Pinpoint the cell where the given text exists, returning its [X, Y] midpoint coordinate. 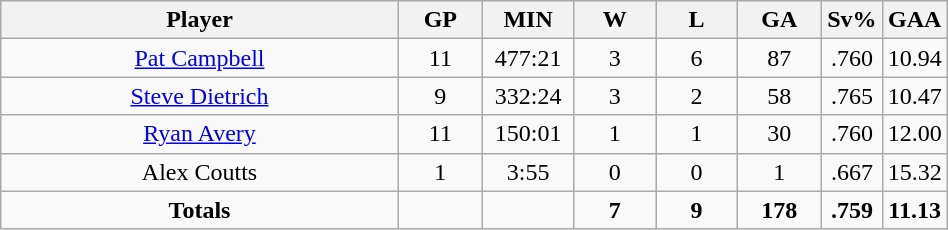
58 [780, 96]
11.13 [914, 210]
W [615, 20]
Sv% [852, 20]
15.32 [914, 172]
2 [696, 96]
.759 [852, 210]
477:21 [528, 58]
Pat Campbell [200, 58]
GAA [914, 20]
Alex Coutts [200, 172]
.765 [852, 96]
332:24 [528, 96]
150:01 [528, 134]
Totals [200, 210]
6 [696, 58]
178 [780, 210]
Steve Dietrich [200, 96]
87 [780, 58]
MIN [528, 20]
10.47 [914, 96]
GA [780, 20]
10.94 [914, 58]
Ryan Avery [200, 134]
30 [780, 134]
.667 [852, 172]
L [696, 20]
3:55 [528, 172]
Player [200, 20]
12.00 [914, 134]
7 [615, 210]
GP [440, 20]
